Return [X, Y] of the center of cell containing provided text 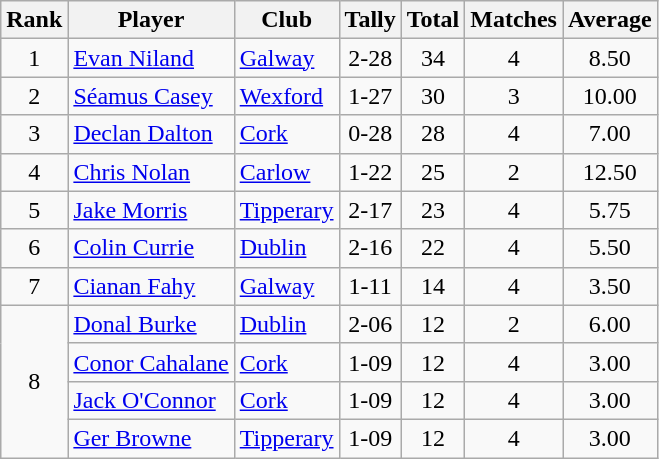
Donal Burke [151, 324]
Chris Nolan [151, 172]
2-28 [370, 58]
Matches [514, 20]
12.50 [610, 172]
Séamus Casey [151, 96]
5.50 [610, 248]
30 [433, 96]
1-27 [370, 96]
34 [433, 58]
5.75 [610, 210]
Cianan Fahy [151, 286]
Rank [34, 20]
22 [433, 248]
23 [433, 210]
Declan Dalton [151, 134]
Colin Currie [151, 248]
3.50 [610, 286]
Total [433, 20]
1 [34, 58]
Player [151, 20]
Jake Morris [151, 210]
10.00 [610, 96]
Average [610, 20]
Jack O'Connor [151, 400]
6 [34, 248]
8 [34, 381]
25 [433, 172]
Conor Cahalane [151, 362]
Ger Browne [151, 438]
1-22 [370, 172]
Wexford [286, 96]
7.00 [610, 134]
2-06 [370, 324]
0-28 [370, 134]
1-11 [370, 286]
6.00 [610, 324]
2-17 [370, 210]
5 [34, 210]
Club [286, 20]
28 [433, 134]
2-16 [370, 248]
Tally [370, 20]
7 [34, 286]
14 [433, 286]
Carlow [286, 172]
Evan Niland [151, 58]
8.50 [610, 58]
